Scan for the cell matching the given text and deliver its (x, y) coordinate at center. 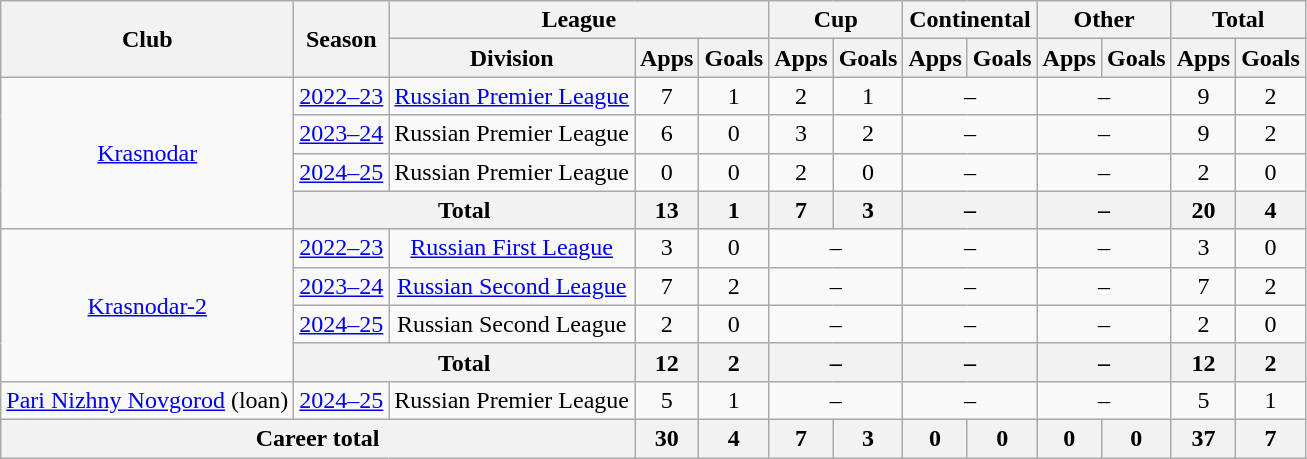
Russian First League (512, 248)
13 (666, 210)
League (579, 20)
Career total (318, 438)
20 (1203, 210)
Pari Nizhny Novgorod (loan) (148, 400)
Season (342, 39)
30 (666, 438)
6 (666, 134)
Cup (836, 20)
Krasnodar-2 (148, 305)
Division (512, 58)
37 (1203, 438)
Krasnodar (148, 153)
Other (1104, 20)
Continental (970, 20)
Club (148, 39)
